Find where the given text appears and provide that cell's center as [X, Y] coordinate. 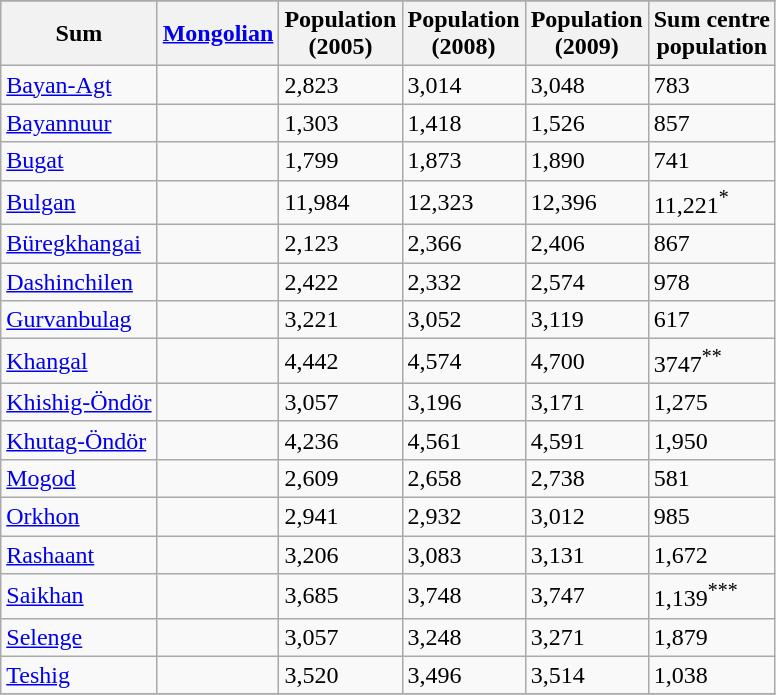
Rashaant [79, 555]
4,561 [464, 440]
1,873 [464, 161]
867 [712, 244]
1,139*** [712, 596]
857 [712, 123]
2,932 [464, 516]
3,012 [586, 516]
1,303 [340, 123]
4,700 [586, 362]
1,799 [340, 161]
3,083 [464, 555]
741 [712, 161]
1,890 [586, 161]
Mogod [79, 478]
Population(2005) [340, 34]
3,048 [586, 85]
581 [712, 478]
Population(2009) [586, 34]
978 [712, 282]
Dashinchilen [79, 282]
1,275 [712, 402]
Mongolian [218, 34]
783 [712, 85]
12,323 [464, 202]
Orkhon [79, 516]
3,131 [586, 555]
2,406 [586, 244]
Bayan-Agt [79, 85]
Khutag-Öndör [79, 440]
617 [712, 320]
Teshig [79, 675]
Saikhan [79, 596]
3,496 [464, 675]
Bayannuur [79, 123]
12,396 [586, 202]
3,748 [464, 596]
1,038 [712, 675]
2,823 [340, 85]
3,520 [340, 675]
3,171 [586, 402]
2,123 [340, 244]
3,206 [340, 555]
3,248 [464, 637]
2,609 [340, 478]
2,332 [464, 282]
1,672 [712, 555]
Khangal [79, 362]
4,574 [464, 362]
Büregkhangai [79, 244]
4,442 [340, 362]
Population(2008) [464, 34]
Gurvanbulag [79, 320]
3,685 [340, 596]
4,591 [586, 440]
Bulgan [79, 202]
2,574 [586, 282]
3,052 [464, 320]
Selenge [79, 637]
3,119 [586, 320]
3,221 [340, 320]
985 [712, 516]
2,941 [340, 516]
Sum [79, 34]
Sum centrepopulation [712, 34]
3,747 [586, 596]
3,271 [586, 637]
3,014 [464, 85]
Bugat [79, 161]
Khishig-Öndör [79, 402]
4,236 [340, 440]
11,984 [340, 202]
11,221* [712, 202]
2,366 [464, 244]
3,514 [586, 675]
3747** [712, 362]
2,738 [586, 478]
1,526 [586, 123]
3,196 [464, 402]
1,418 [464, 123]
2,658 [464, 478]
1,879 [712, 637]
2,422 [340, 282]
1,950 [712, 440]
